From the cell containing the given text, extract its center point as (x, y) coordinate. 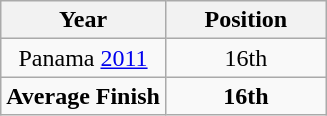
Panama 2011 (84, 58)
Year (84, 20)
Position (246, 20)
Average Finish (84, 96)
